Provide the (X, Y) coordinate of the cell's center where the given text is located.  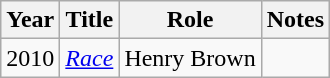
Role (190, 20)
Notes (295, 20)
Year (30, 20)
Title (90, 20)
2010 (30, 58)
Race (90, 58)
Henry Brown (190, 58)
